Search for the cell housing the specified text and yield its (x, y) center coordinate. 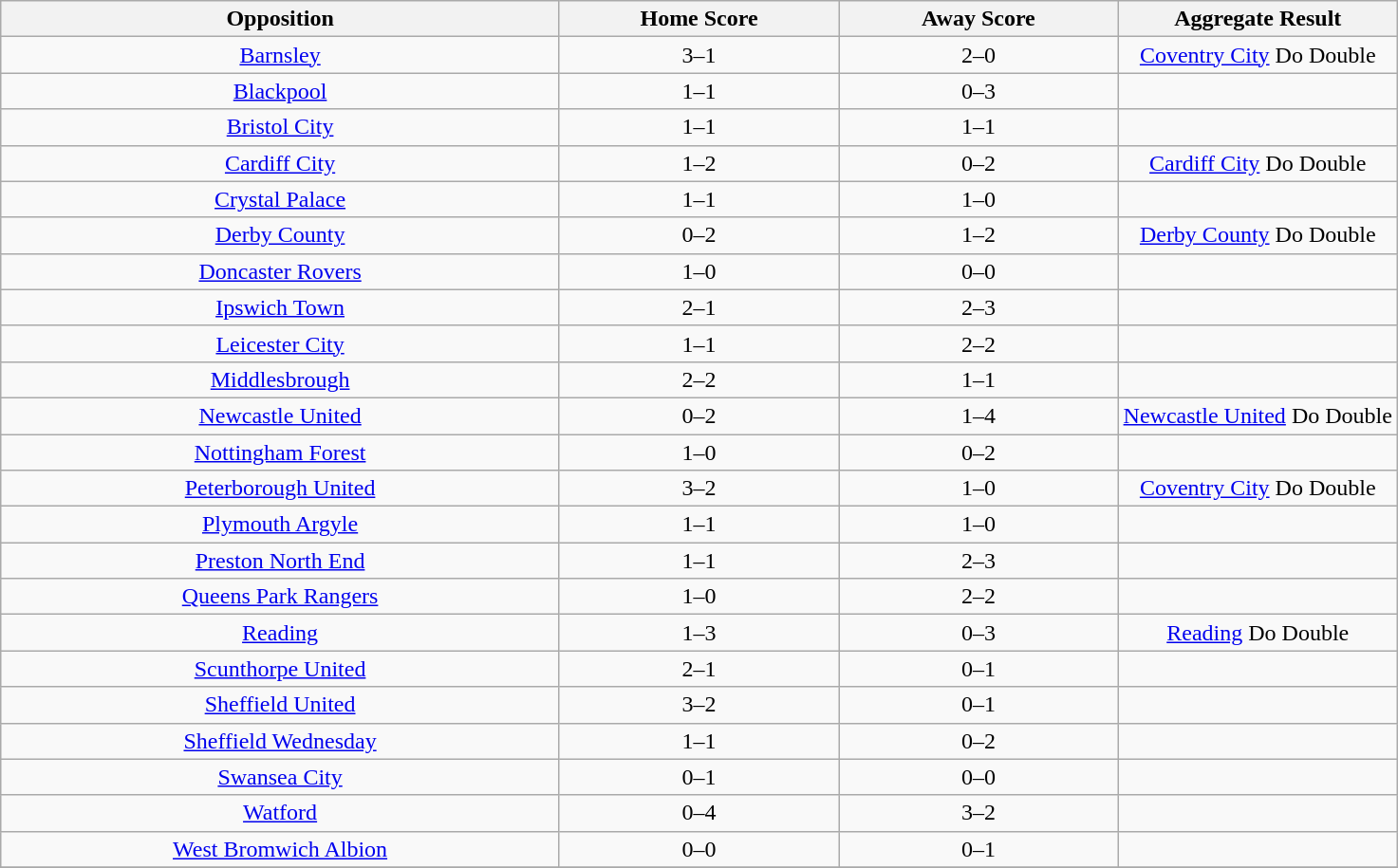
Cardiff City Do Double (1258, 163)
Ipswich Town (281, 307)
Newcastle United Do Double (1258, 416)
Swansea City (281, 777)
Doncaster Rovers (281, 271)
Sheffield United (281, 705)
2–0 (979, 55)
Plymouth Argyle (281, 525)
Reading Do Double (1258, 633)
Home Score (699, 19)
Aggregate Result (1258, 19)
Opposition (281, 19)
Nottingham Forest (281, 452)
Reading (281, 633)
Barnsley (281, 55)
Leicester City (281, 343)
Derby County (281, 235)
Away Score (979, 19)
1–4 (979, 416)
Sheffield Wednesday (281, 741)
3–1 (699, 55)
1–3 (699, 633)
Bristol City (281, 127)
Blackpool (281, 91)
Preston North End (281, 561)
Watford (281, 813)
0–4 (699, 813)
Crystal Palace (281, 199)
Queens Park Rangers (281, 597)
Middlesbrough (281, 379)
Derby County Do Double (1258, 235)
Peterborough United (281, 489)
Scunthorpe United (281, 669)
Newcastle United (281, 416)
Cardiff City (281, 163)
West Bromwich Albion (281, 849)
